Identify which cell holds the provided text, then report its [X, Y] central coordinate. 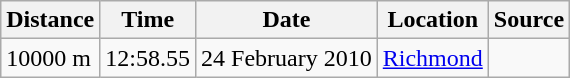
24 February 2010 [287, 58]
Time [148, 20]
12:58.55 [148, 58]
Location [432, 20]
10000 m [50, 58]
Source [528, 20]
Richmond [432, 58]
Date [287, 20]
Distance [50, 20]
